Output the [x, y] coordinate of the center of the cell containing the given text.  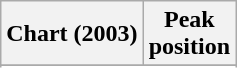
Chart (2003) [72, 34]
Peakposition [189, 34]
